Capture the cell that displays the provided text and extract its (x, y) central coordinate. 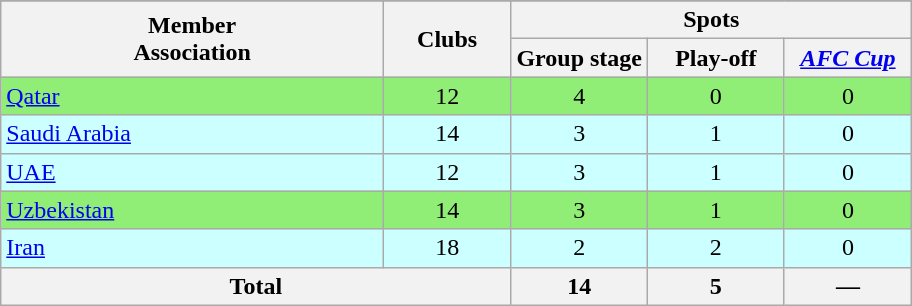
4 (580, 96)
MemberAssociation (192, 39)
Saudi Arabia (192, 134)
Uzbekistan (192, 210)
18 (447, 248)
UAE (192, 172)
Play-off (716, 58)
Clubs (447, 39)
5 (716, 286)
Spots (712, 20)
Total (256, 286)
Iran (192, 248)
— (848, 286)
Qatar (192, 96)
Group stage (580, 58)
AFC Cup (848, 58)
